Provide the [x, y] coordinate of the cell's center where the given text is located.  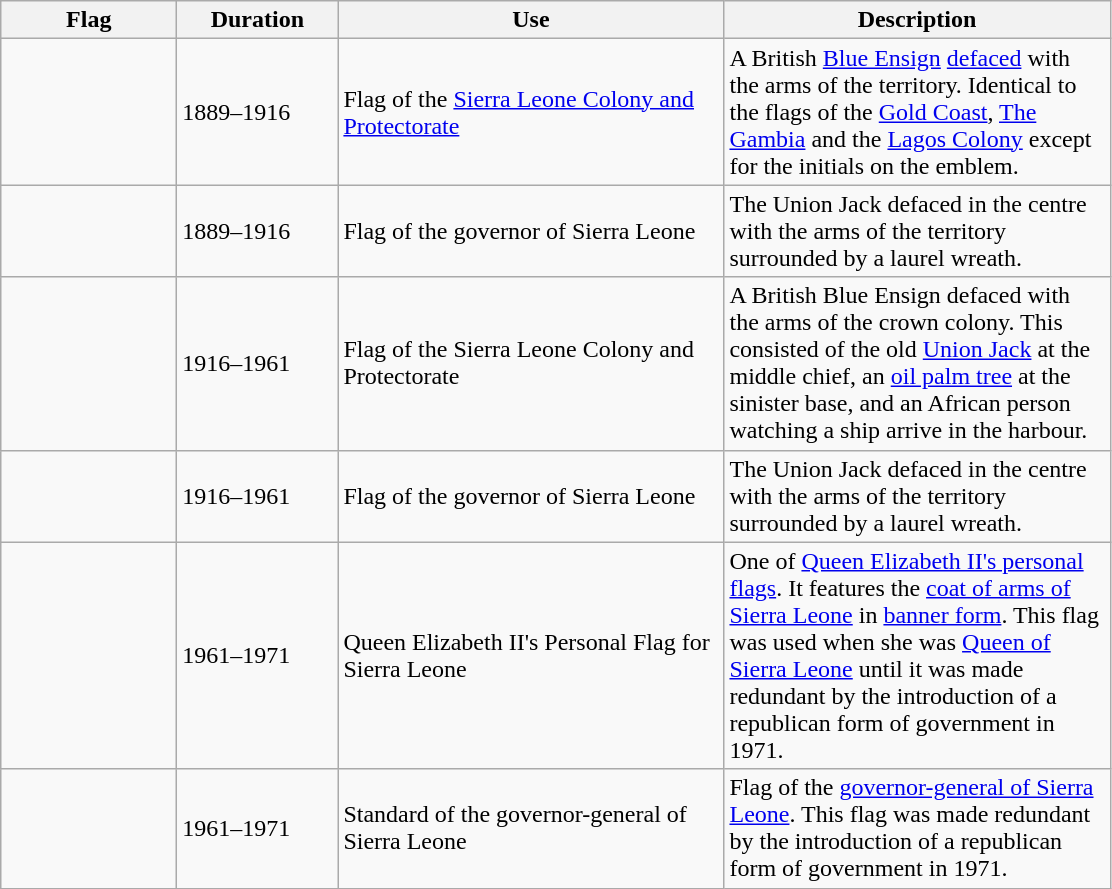
Flag of the governor-general of Sierra Leone. This flag was made redundant by the introduction of a republican form of government in 1971. [917, 828]
Description [917, 20]
Duration [258, 20]
Standard of the governor-general of Sierra Leone [531, 828]
Queen Elizabeth II's Personal Flag for Sierra Leone [531, 656]
Use [531, 20]
Flag [89, 20]
